Identify which cell holds the provided text, then report its (X, Y) central coordinate. 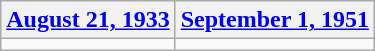
August 21, 1933 (88, 20)
September 1, 1951 (274, 20)
